Determine the [X, Y] coordinate at the center of the cell enclosing the given text.  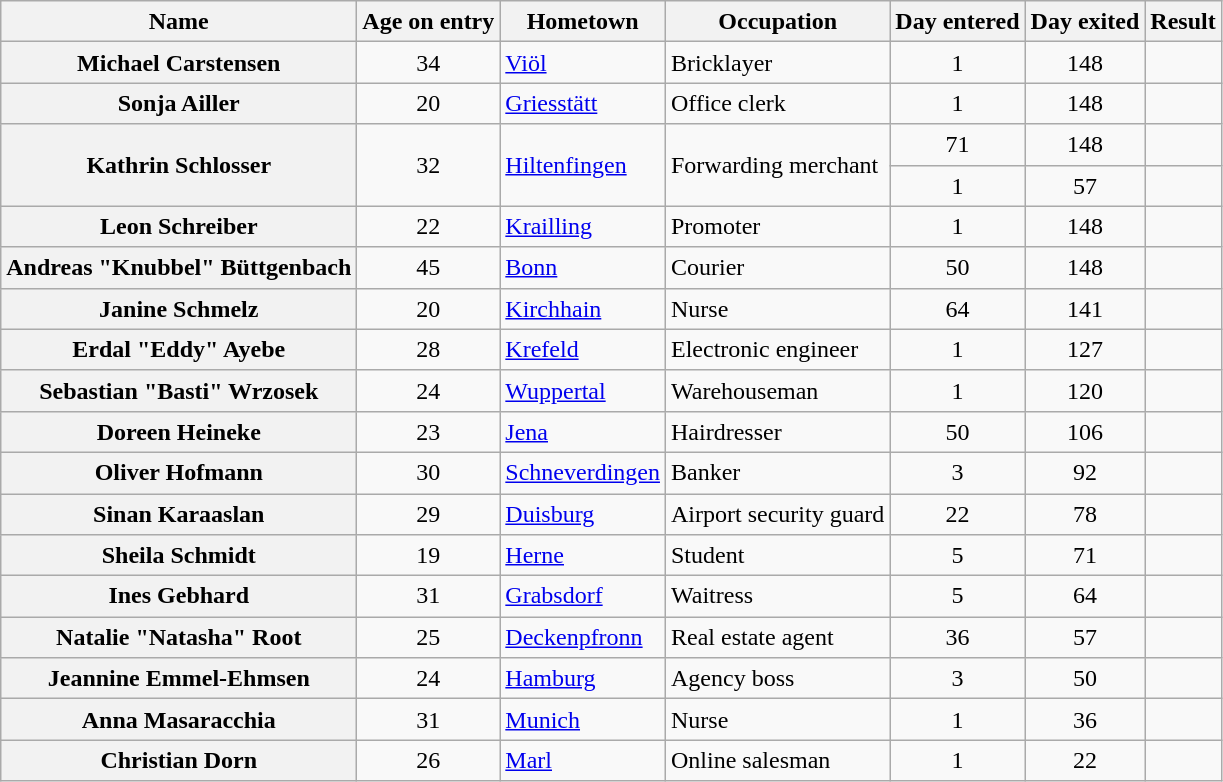
Wuppertal [583, 390]
45 [428, 268]
Krefeld [583, 350]
Munich [583, 720]
28 [428, 350]
Hometown [583, 22]
Agency boss [777, 678]
Janine Schmelz [179, 308]
30 [428, 472]
Day entered [958, 22]
Grabsdorf [583, 596]
Sheila Schmidt [179, 556]
Bonn [583, 268]
25 [428, 638]
Name [179, 22]
Christian Dorn [179, 760]
Andreas "Knubbel" Büttgenbach [179, 268]
Duisburg [583, 514]
Real estate agent [777, 638]
Ines Gebhard [179, 596]
19 [428, 556]
Kathrin Schlosser [179, 165]
Deckenpfronn [583, 638]
Anna Masaracchia [179, 720]
32 [428, 165]
Office clerk [777, 104]
Doreen Heineke [179, 432]
Sebastian "Basti" Wrzosek [179, 390]
Hiltenfingen [583, 165]
Erdal "Eddy" Ayebe [179, 350]
Sinan Karaaslan [179, 514]
Hairdresser [777, 432]
29 [428, 514]
Waitress [777, 596]
Viöl [583, 62]
Krailling [583, 226]
Marl [583, 760]
Electronic engineer [777, 350]
92 [1085, 472]
Jeannine Emmel-Ehmsen [179, 678]
141 [1085, 308]
78 [1085, 514]
Oliver Hofmann [179, 472]
Courier [777, 268]
127 [1085, 350]
Jena [583, 432]
26 [428, 760]
Result [1183, 22]
Natalie "Natasha" Root [179, 638]
Airport security guard [777, 514]
Day exited [1085, 22]
Herne [583, 556]
Age on entry [428, 22]
34 [428, 62]
Schneverdingen [583, 472]
Student [777, 556]
Forwarding merchant [777, 165]
Online salesman [777, 760]
Warehouseman [777, 390]
Occupation [777, 22]
23 [428, 432]
106 [1085, 432]
Sonja Ailler [179, 104]
Kirchhain [583, 308]
Leon Schreiber [179, 226]
Michael Carstensen [179, 62]
120 [1085, 390]
Promoter [777, 226]
Hamburg [583, 678]
Bricklayer [777, 62]
Banker [777, 472]
Griesstätt [583, 104]
